Search for the cell housing the specified text and yield its [X, Y] center coordinate. 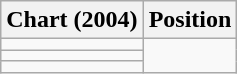
Position [190, 20]
Chart (2004) [72, 20]
